Locate the cell with the specified text and output its [X, Y] center coordinate. 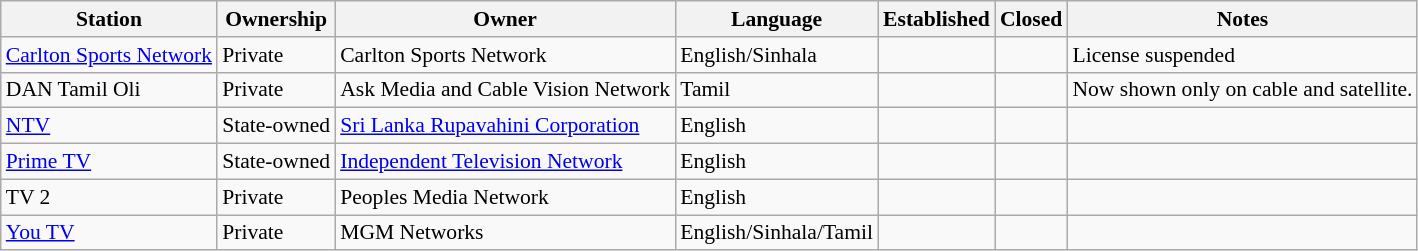
Closed [1031, 19]
You TV [109, 233]
Notes [1242, 19]
Language [776, 19]
License suspended [1242, 55]
Independent Television Network [505, 162]
English/Sinhala/Tamil [776, 233]
Ownership [276, 19]
Prime TV [109, 162]
Tamil [776, 90]
NTV [109, 126]
Station [109, 19]
Peoples Media Network [505, 197]
Now shown only on cable and satellite. [1242, 90]
English/Sinhala [776, 55]
Owner [505, 19]
Established [936, 19]
Sri Lanka Rupavahini Corporation [505, 126]
TV 2 [109, 197]
DAN Tamil Oli [109, 90]
MGM Networks [505, 233]
Ask Media and Cable Vision Network [505, 90]
